Identify which cell holds the provided text, then report its (X, Y) central coordinate. 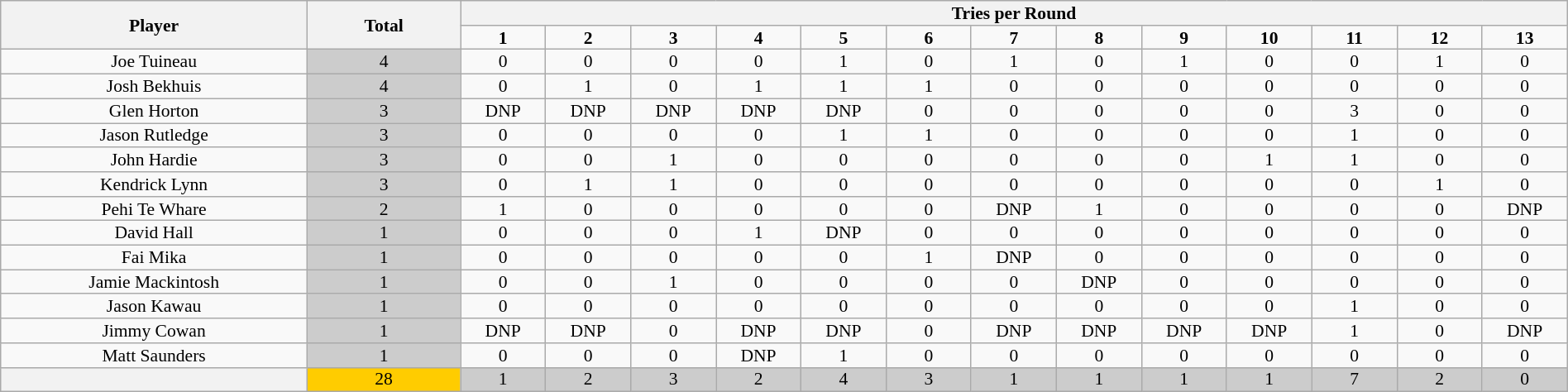
Pehi Te Whare (154, 209)
28 (384, 380)
5 (844, 38)
11 (1355, 38)
Fai Mika (154, 258)
6 (928, 38)
13 (1525, 38)
Jimmy Cowan (154, 331)
10 (1269, 38)
Kendrick Lynn (154, 184)
Joe Tuineau (154, 62)
Tries per Round (1014, 13)
8 (1098, 38)
12 (1439, 38)
Glen Horton (154, 111)
9 (1184, 38)
Jamie Mackintosh (154, 282)
Total (384, 25)
Josh Bekhuis (154, 87)
John Hardie (154, 160)
Matt Saunders (154, 356)
Player (154, 25)
Jason Kawau (154, 307)
David Hall (154, 233)
Jason Rutledge (154, 136)
